Find where the given text appears and provide that cell's center as [x, y] coordinate. 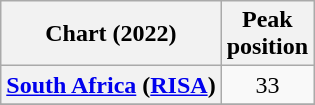
South Africa (RISA) [111, 85]
33 [267, 85]
Chart (2022) [111, 34]
Peakposition [267, 34]
